Provide the (x, y) coordinate of the cell's center where the given text is located.  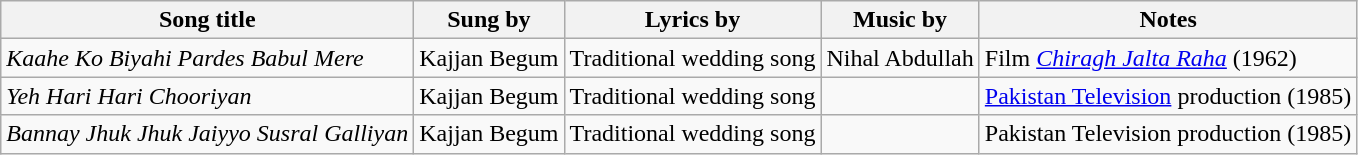
Lyrics by (692, 20)
Kaahe Ko Biyahi Pardes Babul Mere (208, 58)
Song title (208, 20)
Film Chiragh Jalta Raha (1962) (1168, 58)
Yeh Hari Hari Chooriyan (208, 96)
Bannay Jhuk Jhuk Jaiyyo Susral Galliyan (208, 134)
Notes (1168, 20)
Nihal Abdullah (900, 58)
Sung by (489, 20)
Music by (900, 20)
